Return (x, y) of the center of cell containing provided text 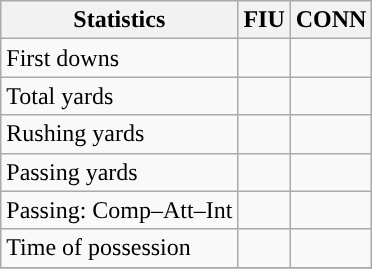
First downs (120, 58)
CONN (331, 20)
Passing yards (120, 172)
Total yards (120, 96)
Statistics (120, 20)
Time of possession (120, 248)
FIU (264, 20)
Passing: Comp–Att–Int (120, 210)
Rushing yards (120, 134)
